For the text-containing cell, return its midpoint in [x, y] coordinate format. 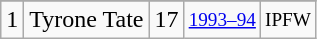
17 [166, 20]
Tyrone Tate [86, 20]
IPFW [288, 20]
1 [12, 20]
1993–94 [222, 20]
